Find where the given text appears and provide that cell's center as (X, Y) coordinate. 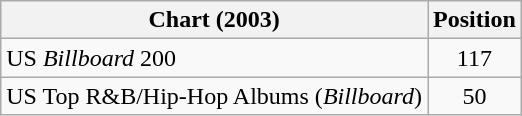
117 (475, 58)
US Top R&B/Hip-Hop Albums (Billboard) (214, 96)
Position (475, 20)
US Billboard 200 (214, 58)
Chart (2003) (214, 20)
50 (475, 96)
